Identify which cell holds the provided text, then report its (X, Y) central coordinate. 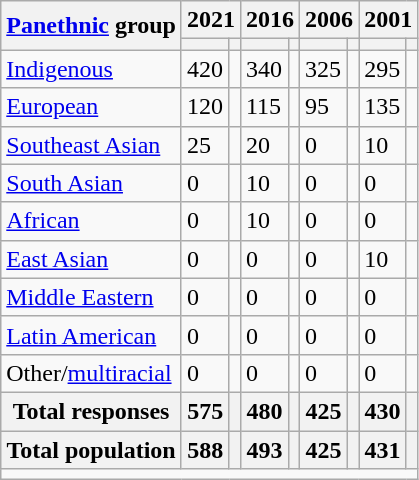
East Asian (92, 259)
South Asian (92, 183)
Southeast Asian (92, 145)
340 (264, 69)
Indigenous (92, 69)
120 (205, 107)
115 (264, 107)
Other/multiracial (92, 373)
Panethnic group (92, 26)
2016 (270, 20)
Middle Eastern (92, 297)
480 (264, 411)
95 (324, 107)
2001 (388, 20)
325 (324, 69)
2021 (210, 20)
Total responses (92, 411)
135 (383, 107)
20 (264, 145)
African (92, 221)
2006 (330, 20)
588 (205, 449)
25 (205, 145)
430 (383, 411)
575 (205, 411)
493 (264, 449)
Total population (92, 449)
295 (383, 69)
431 (383, 449)
Latin American (92, 335)
420 (205, 69)
European (92, 107)
